Detect which cell encompasses the target text, then output its (X, Y) center coordinate. 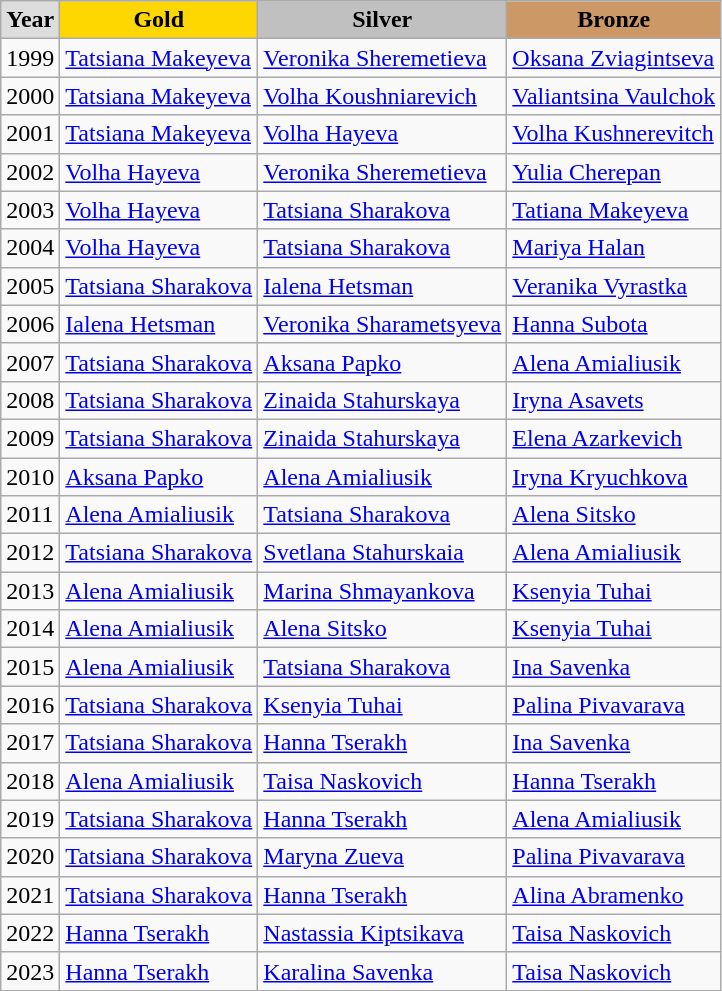
2005 (30, 286)
Silver (382, 20)
Tatiana Makeyeva (614, 210)
Valiantsina Vaulchok (614, 96)
2012 (30, 553)
2006 (30, 324)
2014 (30, 629)
2010 (30, 477)
Alina Abramenko (614, 895)
Volha Kushnerevitch (614, 134)
Mariya Halan (614, 248)
2007 (30, 362)
2009 (30, 438)
Iryna Kryuchkova (614, 477)
2000 (30, 96)
Iryna Asavets (614, 400)
2017 (30, 743)
2015 (30, 667)
2003 (30, 210)
1999 (30, 58)
Veranika Vyrastka (614, 286)
Gold (159, 20)
2008 (30, 400)
Nastassia Kiptsikava (382, 933)
Volha Koushniarevich (382, 96)
2016 (30, 705)
Maryna Zueva (382, 857)
2022 (30, 933)
Karalina Savenka (382, 971)
2013 (30, 591)
2001 (30, 134)
Yulia Cherepan (614, 172)
2019 (30, 819)
2002 (30, 172)
2021 (30, 895)
2020 (30, 857)
Hanna Subota (614, 324)
2004 (30, 248)
Oksana Zviagintseva (614, 58)
2011 (30, 515)
Bronze (614, 20)
Year (30, 20)
Marina Shmayankova (382, 591)
Elena Azarkevich (614, 438)
Veronika Sharametsyeva (382, 324)
Svetlana Stahurskaia (382, 553)
2018 (30, 781)
2023 (30, 971)
